Find where the given text appears and provide that cell's center as (x, y) coordinate. 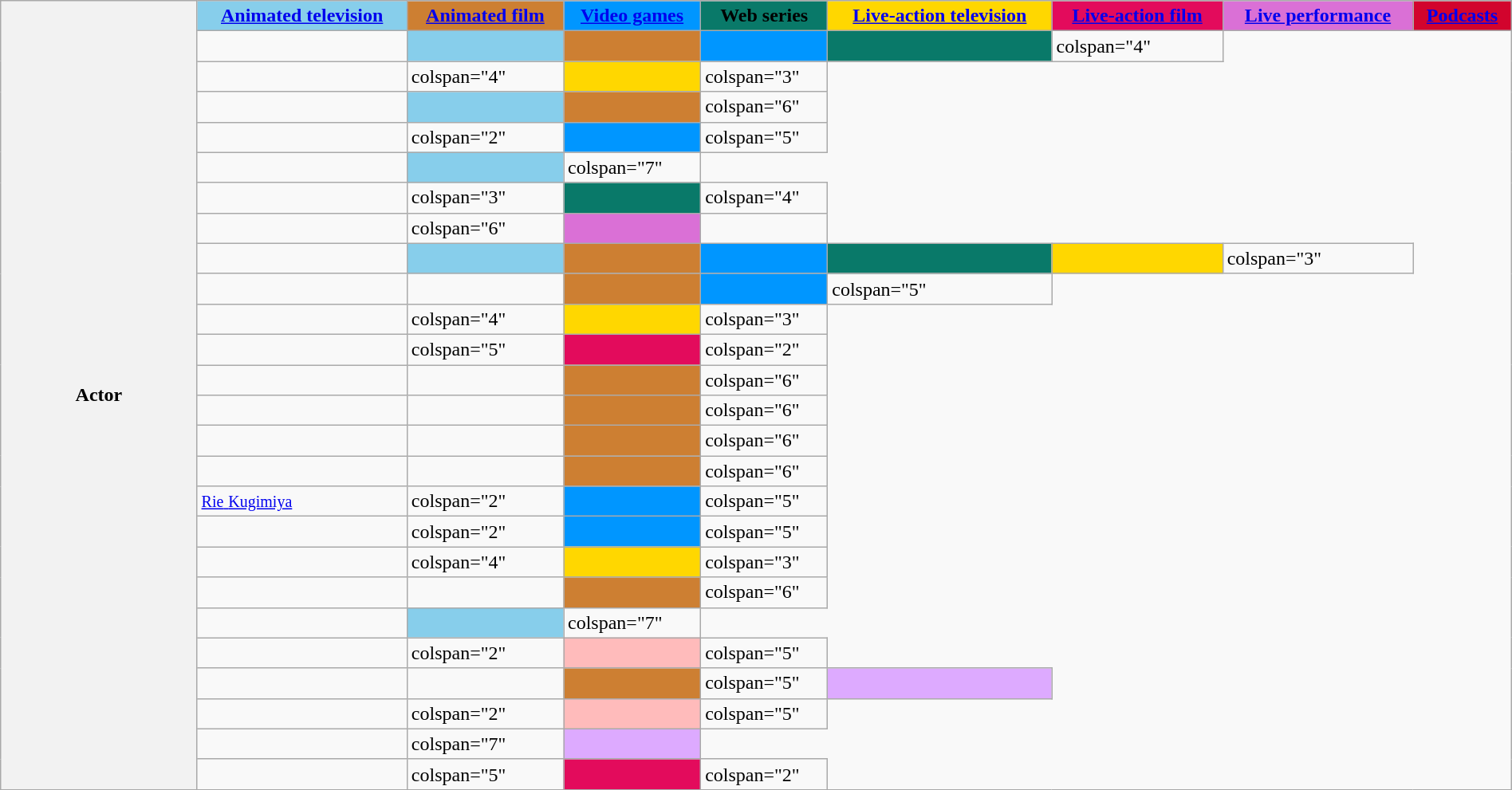
Rie Kugimiya (301, 501)
Video games (632, 16)
Live-action television (939, 16)
Actor (99, 395)
Live-action film (1137, 16)
Podcasts (1463, 16)
Animated television (301, 16)
Animated film (485, 16)
Live performance (1317, 16)
Web series (764, 16)
